Scan for the cell matching the given text and deliver its [X, Y] coordinate at center. 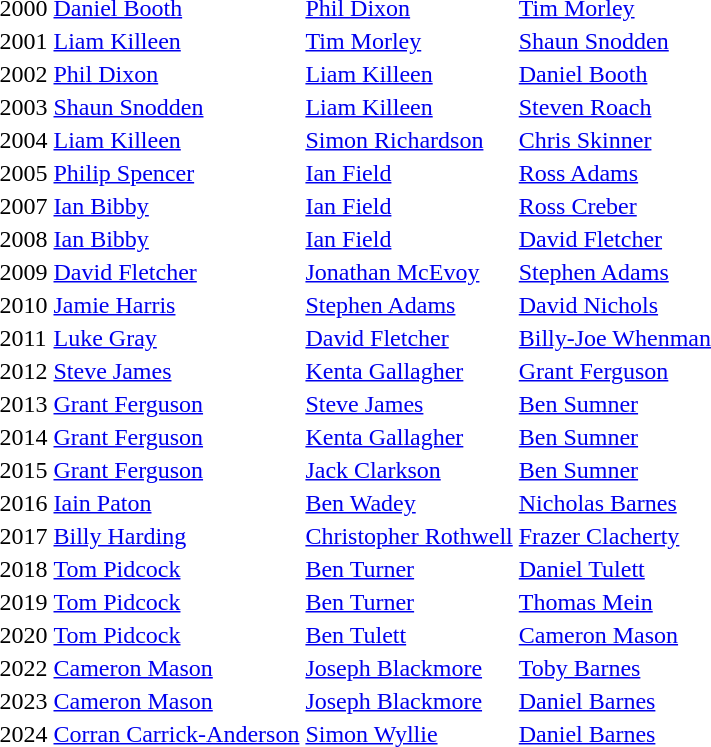
Christopher Rothwell [409, 536]
Billy Harding [176, 536]
Stephen Adams [409, 305]
Simon Richardson [409, 140]
Ben Wadey [409, 503]
Jack Clarkson [409, 470]
Jamie Harris [176, 305]
Shaun Snodden [176, 107]
Philip Spencer [176, 173]
Tim Morley [409, 41]
Ben Tulett [409, 635]
Iain Paton [176, 503]
Luke Gray [176, 338]
Phil Dixon [176, 74]
Jonathan McEvoy [409, 272]
